Search for the cell housing the specified text and yield its [x, y] center coordinate. 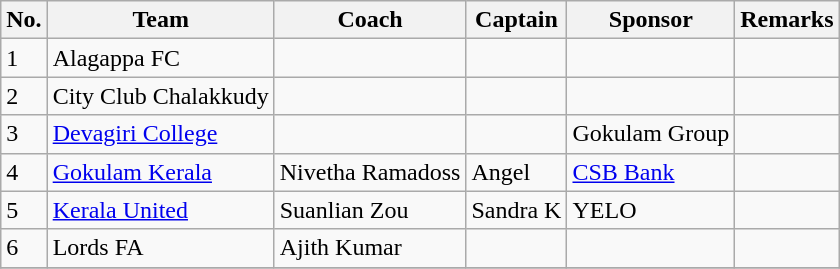
Team [160, 20]
Angel [516, 172]
Gokulam Kerala [160, 172]
Suanlian Zou [370, 210]
Alagappa FC [160, 58]
Coach [370, 20]
2 [24, 96]
Sandra K [516, 210]
Ajith Kumar [370, 248]
No. [24, 20]
4 [24, 172]
CSB Bank [651, 172]
5 [24, 210]
Kerala United [160, 210]
Remarks [787, 20]
1 [24, 58]
Sponsor [651, 20]
Captain [516, 20]
Gokulam Group [651, 134]
3 [24, 134]
YELO [651, 210]
Nivetha Ramadoss [370, 172]
6 [24, 248]
City Club Chalakkudy [160, 96]
Lords FA [160, 248]
Devagiri College [160, 134]
